Search for the cell housing the specified text and yield its (x, y) center coordinate. 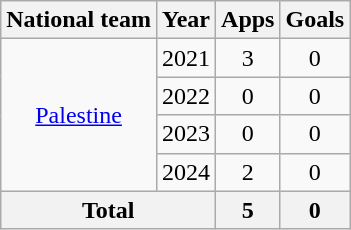
Goals (315, 20)
Palestine (79, 115)
2024 (186, 172)
Apps (248, 20)
5 (248, 210)
2023 (186, 134)
2022 (186, 96)
National team (79, 20)
3 (248, 58)
2021 (186, 58)
2 (248, 172)
Year (186, 20)
Total (108, 210)
